For the text-containing cell, return its midpoint in [x, y] coordinate format. 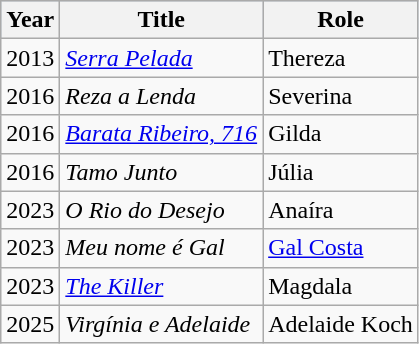
Reza a Lenda [162, 96]
Role [341, 20]
O Rio do Desejo [162, 210]
Severina [341, 96]
2013 [30, 58]
Thereza [341, 58]
Júlia [341, 172]
Meu nome é Gal [162, 248]
Anaíra [341, 210]
Barata Ribeiro, 716 [162, 134]
The Killer [162, 286]
Virgínia e Adelaide [162, 324]
2025 [30, 324]
Year [30, 20]
Gilda [341, 134]
Adelaide Koch [341, 324]
Serra Pelada [162, 58]
Title [162, 20]
Gal Costa [341, 248]
Magdala [341, 286]
Tamo Junto [162, 172]
